Scan for the cell matching the given text and deliver its [X, Y] coordinate at center. 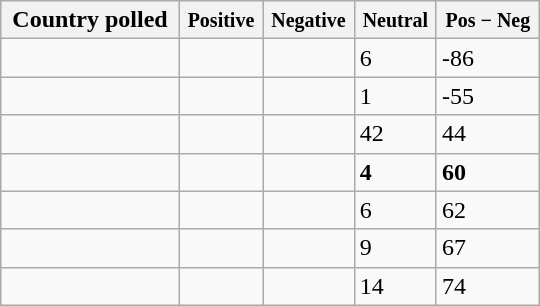
67 [488, 248]
74 [488, 286]
-86 [488, 58]
62 [488, 210]
Negative [309, 20]
44 [488, 134]
1 [395, 96]
60 [488, 172]
14 [395, 286]
Positive [220, 20]
Pos − Neg [488, 20]
-55 [488, 96]
42 [395, 134]
4 [395, 172]
Country polled [90, 20]
9 [395, 248]
Neutral [395, 20]
